Search for the cell housing the specified text and yield its (X, Y) center coordinate. 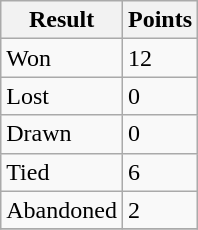
Lost (62, 96)
Abandoned (62, 210)
Points (160, 20)
6 (160, 172)
Drawn (62, 134)
Result (62, 20)
12 (160, 58)
Tied (62, 172)
2 (160, 210)
Won (62, 58)
